Output the [X, Y] coordinate of the center of the cell containing the given text.  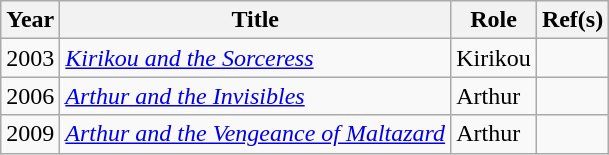
Arthur and the Invisibles [256, 96]
2006 [30, 96]
2003 [30, 58]
Ref(s) [572, 20]
Role [494, 20]
Title [256, 20]
Arthur and the Vengeance of Maltazard [256, 134]
Year [30, 20]
Kirikou and the Sorceress [256, 58]
2009 [30, 134]
Kirikou [494, 58]
